Provide the [X, Y] coordinate of the cell's center where the given text is located.  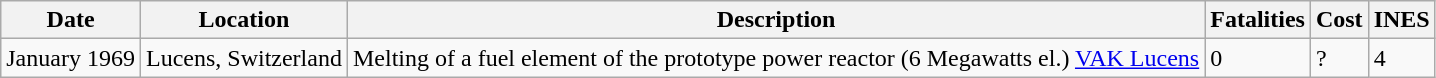
4 [1402, 58]
Fatalities [1258, 20]
January 1969 [71, 58]
Date [71, 20]
Description [776, 20]
? [1339, 58]
Lucens, Switzerland [244, 58]
INES [1402, 20]
Location [244, 20]
Cost [1339, 20]
Melting of a fuel element of the prototype power reactor (6 Megawatts el.) VAK Lucens [776, 58]
0 [1258, 58]
